Pinpoint the cell where the given text exists, returning its [X, Y] midpoint coordinate. 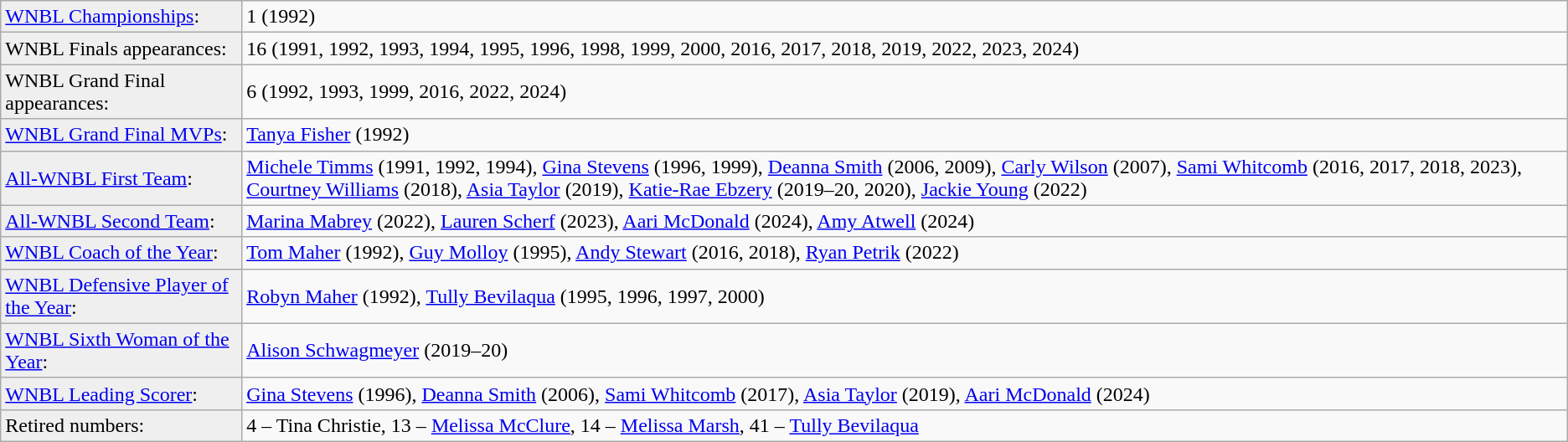
Gina Stevens (1996), Deanna Smith (2006), Sami Whitcomb (2017), Asia Taylor (2019), Aari McDonald (2024) [905, 393]
4 – Tina Christie, 13 – Melissa McClure, 14 – Melissa Marsh, 41 – Tully Bevilaqua [905, 425]
WNBL Finals appearances: [121, 49]
Retired numbers: [121, 425]
Robyn Maher (1992), Tully Bevilaqua (1995, 1996, 1997, 2000) [905, 296]
Tom Maher (1992), Guy Molloy (1995), Andy Stewart (2016, 2018), Ryan Petrik (2022) [905, 253]
WNBL Leading Scorer: [121, 393]
All-WNBL First Team: [121, 177]
WNBL Championships: [121, 17]
All-WNBL Second Team: [121, 221]
WNBL Coach of the Year: [121, 253]
WNBL Grand Final MVPs: [121, 135]
6 (1992, 1993, 1999, 2016, 2022, 2024) [905, 92]
Marina Mabrey (2022), Lauren Scherf (2023), Aari McDonald (2024), Amy Atwell (2024) [905, 221]
Alison Schwagmeyer (2019–20) [905, 350]
WNBL Defensive Player of the Year: [121, 296]
WNBL Grand Final appearances: [121, 92]
WNBL Sixth Woman of the Year: [121, 350]
16 (1991, 1992, 1993, 1994, 1995, 1996, 1998, 1999, 2000, 2016, 2017, 2018, 2019, 2022, 2023, 2024) [905, 49]
Tanya Fisher (1992) [905, 135]
1 (1992) [905, 17]
